Determine the (X, Y) coordinate at the center of the cell enclosing the given text.  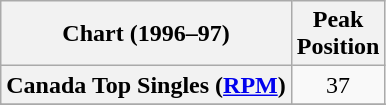
PeakPosition (338, 34)
Canada Top Singles (RPM) (146, 85)
37 (338, 85)
Chart (1996–97) (146, 34)
